Search for the cell housing the specified text and yield its (X, Y) center coordinate. 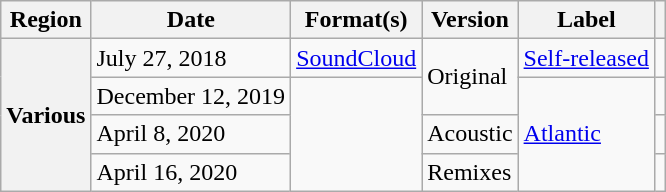
Original (470, 77)
Atlantic (586, 134)
Region (46, 20)
Self-released (586, 58)
Version (470, 20)
July 27, 2018 (191, 58)
December 12, 2019 (191, 96)
Various (46, 115)
Remixes (470, 172)
Format(s) (356, 20)
April 8, 2020 (191, 134)
SoundCloud (356, 58)
Date (191, 20)
Acoustic (470, 134)
April 16, 2020 (191, 172)
Label (586, 20)
